Detect which cell encompasses the target text, then output its [X, Y] center coordinate. 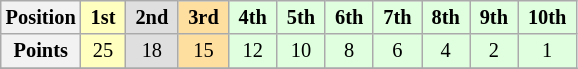
10th [547, 17]
4 [446, 51]
9th [494, 17]
4th [253, 17]
25 [104, 51]
8 [349, 51]
Points [41, 51]
2 [494, 51]
8th [446, 17]
7th [397, 17]
6th [349, 17]
3rd [203, 17]
6 [397, 51]
15 [203, 51]
5th [301, 17]
2nd [152, 17]
1 [547, 51]
Position [41, 17]
10 [301, 51]
12 [253, 51]
1st [104, 17]
18 [152, 51]
